Search for the cell housing the specified text and yield its [X, Y] center coordinate. 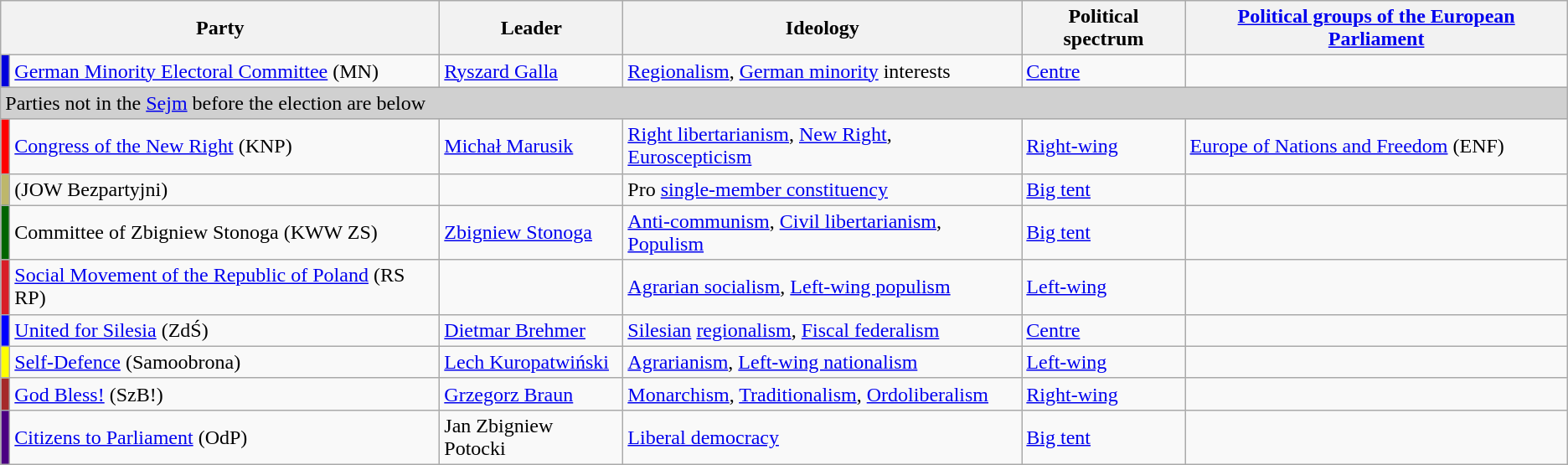
Europe of Nations and Freedom (ENF) [1376, 146]
Citizens to Parliament (OdP) [224, 437]
Monarchism, Traditionalism, Ordoliberalism [823, 394]
Grzegorz Braun [531, 394]
Self-Defence (Samoobrona) [224, 362]
(JOW Bezpartyjni) [224, 189]
Political spectrum [1104, 28]
Committee of Zbigniew Stonoga (KWW ZS) [224, 233]
Pro single-member constituency [823, 189]
Right libertarianism, New Right, Euroscepticism [823, 146]
Agrarianism, Left-wing nationalism [823, 362]
Regionalism, German minority interests [823, 71]
Ryszard Galla [531, 71]
Anti-communism, Civil libertarianism, Populism [823, 233]
Congress of the New Right (KNP) [224, 146]
Party [220, 28]
Dietmar Brehmer [531, 330]
Silesian regionalism, Fiscal federalism [823, 330]
Lech Kuropatwiński [531, 362]
Political groups of the European Parliament [1376, 28]
Agrarian socialism, Left-wing populism [823, 287]
Liberal democracy [823, 437]
Zbigniew Stonoga [531, 233]
Parties not in the Sejm before the election are below [784, 103]
Ideology [823, 28]
God Bless! (SzB!) [224, 394]
German Minority Electoral Committee (MN) [224, 71]
Social Movement of the Republic of Poland (RS RP) [224, 287]
Jan Zbigniew Potocki [531, 437]
United for Silesia (ZdŚ) [224, 330]
Michał Marusik [531, 146]
Leader [531, 28]
